For the text-containing cell, return its midpoint in (x, y) coordinate format. 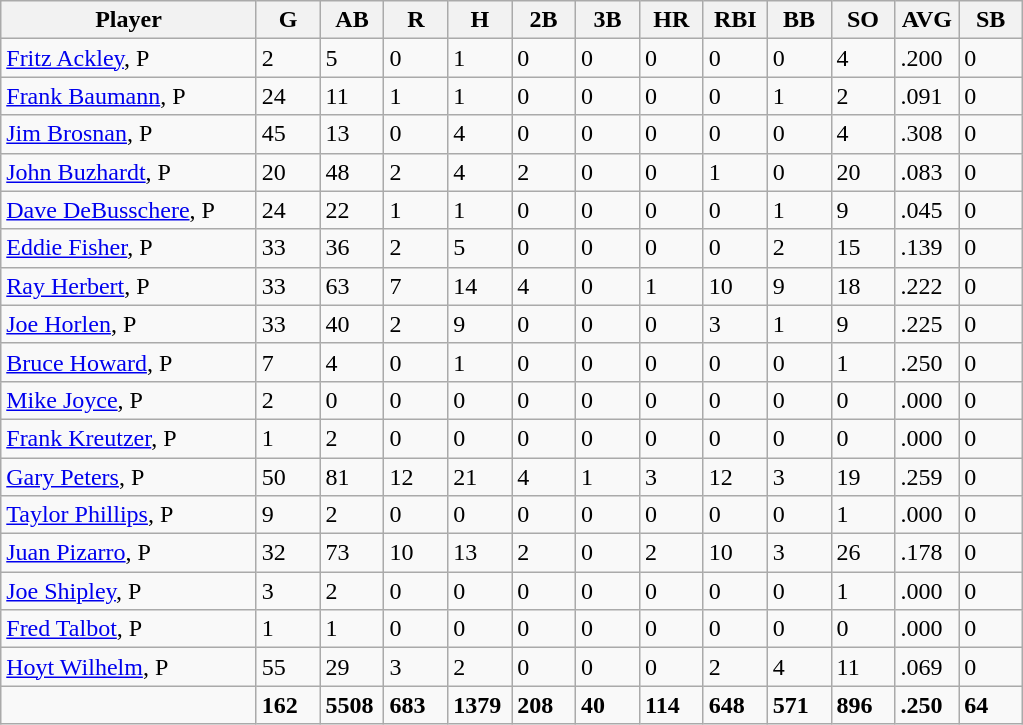
571 (799, 705)
55 (288, 667)
648 (735, 705)
Fred Talbot, P (128, 629)
BB (799, 20)
Jim Brosnan, P (128, 134)
.225 (927, 324)
162 (288, 705)
63 (352, 286)
64 (991, 705)
G (288, 20)
RBI (735, 20)
.139 (927, 248)
683 (416, 705)
SB (991, 20)
45 (288, 134)
3B (608, 20)
32 (288, 553)
R (416, 20)
Taylor Phillips, P (128, 515)
Fritz Ackley, P (128, 58)
Frank Kreutzer, P (128, 438)
.200 (927, 58)
Hoyt Wilhelm, P (128, 667)
SO (863, 20)
Juan Pizarro, P (128, 553)
Ray Herbert, P (128, 286)
HR (671, 20)
114 (671, 705)
AVG (927, 20)
Bruce Howard, P (128, 362)
26 (863, 553)
.222 (927, 286)
208 (544, 705)
Frank Baumann, P (128, 96)
18 (863, 286)
.178 (927, 553)
Gary Peters, P (128, 477)
.083 (927, 172)
21 (480, 477)
Joe Shipley, P (128, 591)
14 (480, 286)
81 (352, 477)
Player (128, 20)
.069 (927, 667)
H (480, 20)
36 (352, 248)
.259 (927, 477)
John Buzhardt, P (128, 172)
.045 (927, 210)
73 (352, 553)
.091 (927, 96)
AB (352, 20)
5508 (352, 705)
50 (288, 477)
2B (544, 20)
19 (863, 477)
29 (352, 667)
48 (352, 172)
Joe Horlen, P (128, 324)
Mike Joyce, P (128, 400)
.308 (927, 134)
Dave DeBusschere, P (128, 210)
1379 (480, 705)
Eddie Fisher, P (128, 248)
896 (863, 705)
22 (352, 210)
15 (863, 248)
